For the text-containing cell, return its midpoint in [x, y] coordinate format. 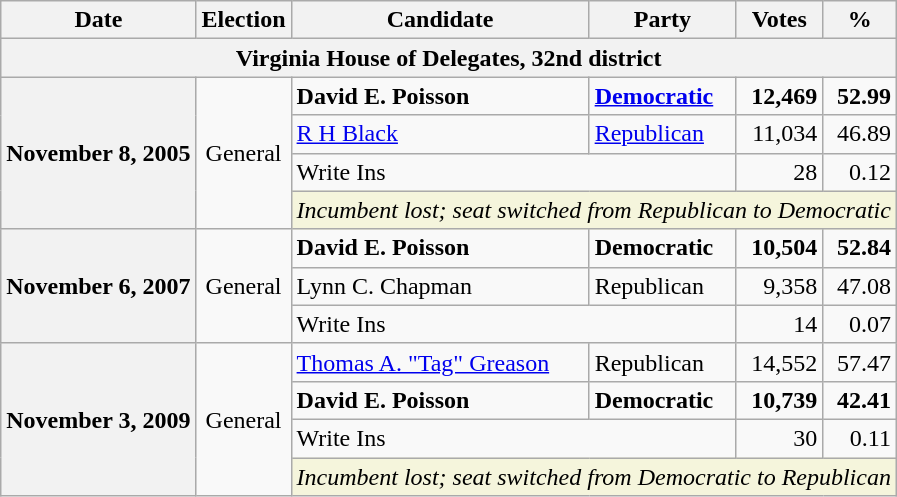
57.47 [860, 362]
52.84 [860, 248]
14 [780, 324]
52.99 [860, 96]
Votes [780, 20]
30 [780, 438]
Incumbent lost; seat switched from Democratic to Republican [594, 477]
10,739 [780, 400]
November 6, 2007 [98, 286]
42.41 [860, 400]
% [860, 20]
10,504 [780, 248]
9,358 [780, 286]
Party [662, 20]
Incumbent lost; seat switched from Republican to Democratic [594, 210]
12,469 [780, 96]
Thomas A. "Tag" Greason [440, 362]
Lynn C. Chapman [440, 286]
November 3, 2009 [98, 419]
0.11 [860, 438]
28 [780, 172]
47.08 [860, 286]
Election [244, 20]
46.89 [860, 134]
November 8, 2005 [98, 153]
0.07 [860, 324]
R H Black [440, 134]
Date [98, 20]
0.12 [860, 172]
14,552 [780, 362]
Virginia House of Delegates, 32nd district [449, 58]
Candidate [440, 20]
11,034 [780, 134]
